Search for the cell housing the specified text and yield its [x, y] center coordinate. 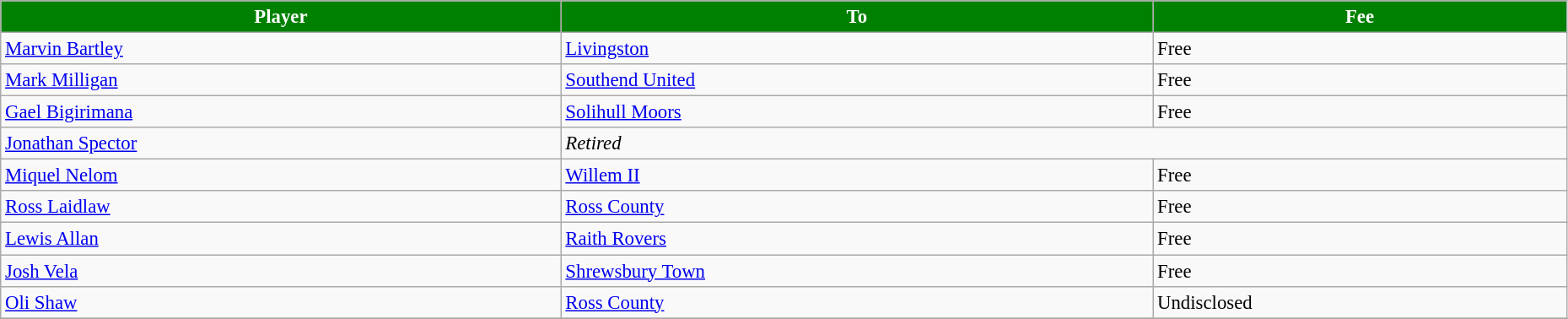
Miquel Nelom [281, 176]
Player [281, 17]
To [857, 17]
Solihull Moors [857, 112]
Fee [1360, 17]
Willem II [857, 176]
Gael Bigirimana [281, 112]
Marvin Bartley [281, 49]
Undisclosed [1360, 302]
Southend United [857, 80]
Raith Rovers [857, 239]
Ross Laidlaw [281, 207]
Oli Shaw [281, 302]
Livingston [857, 49]
Mark Milligan [281, 80]
Josh Vela [281, 271]
Shrewsbury Town [857, 271]
Retired [1064, 143]
Lewis Allan [281, 239]
Jonathan Spector [281, 143]
